Find where the given text appears and provide that cell's center as (X, Y) coordinate. 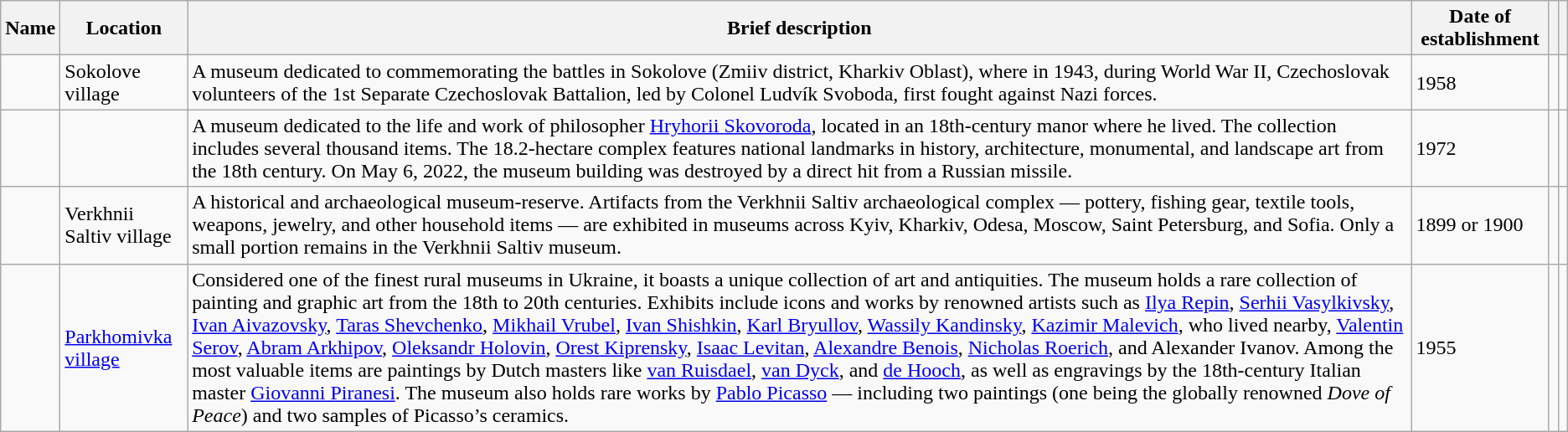
Verkhnii Saltiv village (124, 225)
1899 or 1900 (1480, 225)
Sokolove village (124, 82)
Location (124, 28)
Date of establishment (1480, 28)
Name (30, 28)
Brief description (799, 28)
1955 (1480, 347)
Parkhomivka village (124, 347)
1972 (1480, 148)
1958 (1480, 82)
